For the text-containing cell, return its midpoint in [X, Y] coordinate format. 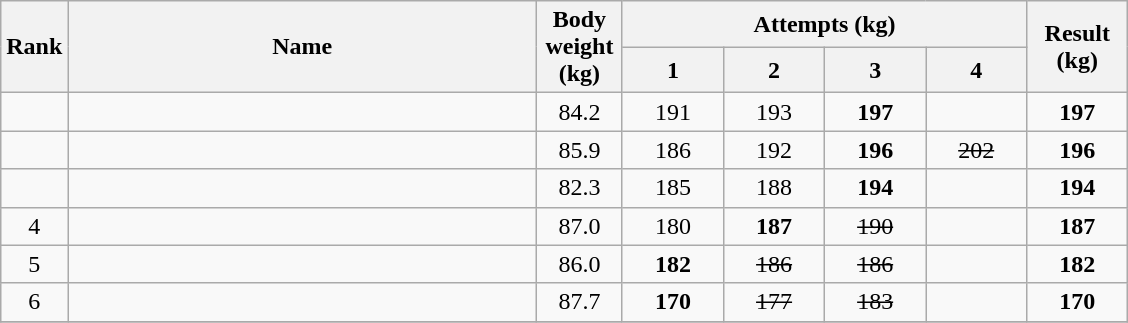
84.2 [579, 112]
193 [774, 112]
87.0 [579, 226]
183 [876, 302]
86.0 [579, 264]
5 [34, 264]
3 [876, 70]
82.3 [579, 188]
Rank [34, 47]
Result (kg) [1078, 47]
87.7 [579, 302]
85.9 [579, 150]
Name [302, 47]
Attempts (kg) [824, 24]
1 [672, 70]
191 [672, 112]
177 [774, 302]
190 [876, 226]
6 [34, 302]
180 [672, 226]
192 [774, 150]
2 [774, 70]
Body weight (kg) [579, 47]
202 [976, 150]
185 [672, 188]
188 [774, 188]
